Pinpoint the cell where the given text exists, returning its [X, Y] midpoint coordinate. 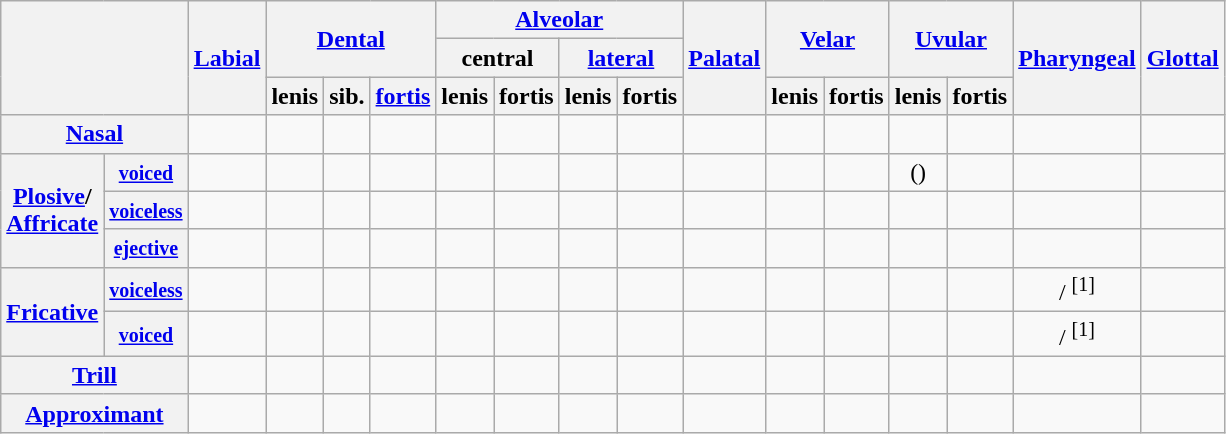
Dental [351, 39]
ejective [146, 248]
Labial [227, 58]
() [918, 172]
Plosive/Affricate [52, 210]
lateral [620, 58]
Palatal [724, 58]
Approximant [94, 413]
central [498, 58]
Pharyngeal [1077, 58]
Velar [828, 39]
Fricative [52, 312]
Nasal [94, 134]
Trill [94, 375]
Glottal [1182, 58]
sib. [347, 96]
Uvular [950, 39]
Alveolar [560, 20]
